Determine the [x, y] coordinate at the center of the cell enclosing the given text.  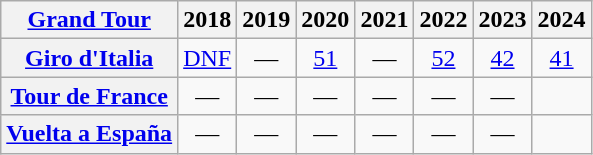
52 [444, 58]
2018 [208, 20]
51 [326, 58]
2021 [384, 20]
2022 [444, 20]
2019 [266, 20]
2020 [326, 20]
Grand Tour [90, 20]
2024 [562, 20]
Tour de France [90, 96]
Giro d'Italia [90, 58]
DNF [208, 58]
Vuelta a España [90, 134]
42 [502, 58]
41 [562, 58]
2023 [502, 20]
